Provide the [X, Y] coordinate of the cell's center where the given text is located.  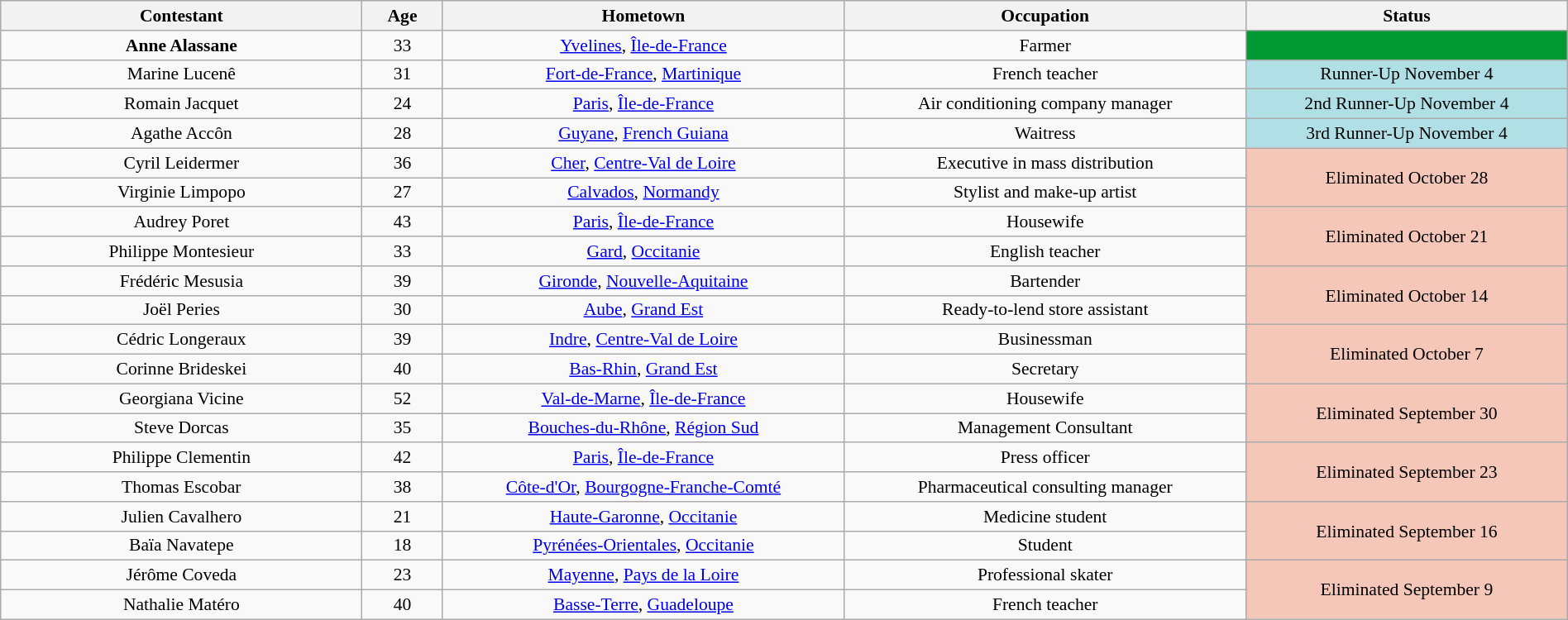
24 [402, 104]
Bartender [1045, 281]
Julien Cavalhero [182, 517]
27 [402, 193]
Philippe Clementin [182, 458]
Secretary [1045, 370]
Joël Peries [182, 310]
Basse-Terre, Guadeloupe [643, 605]
Gard, Occitanie [643, 251]
Cher, Centre-Val de Loire [643, 163]
Nathalie Matéro [182, 605]
Age [402, 16]
Corinne Brideskei [182, 370]
Eliminated September 9 [1408, 590]
Mayenne, Pays de la Loire [643, 575]
Cédric Longeraux [182, 340]
Waitress [1045, 134]
Agathe Accôn [182, 134]
Jérôme Coveda [182, 575]
Occupation [1045, 16]
43 [402, 222]
Eliminated October 14 [1408, 296]
Gironde, Nouvelle-Aquitaine [643, 281]
Pyrénées-Orientales, Occitanie [643, 546]
Virginie Limpopo [182, 193]
Eliminated October 28 [1408, 177]
Farmer [1045, 45]
31 [402, 74]
Haute-Garonne, Occitanie [643, 517]
Bas-Rhin, Grand Est [643, 370]
Contestant [182, 16]
Bouches-du-Rhône, Région Sud [643, 428]
Guyane, French Guiana [643, 134]
2nd Runner-Up November 4 [1408, 104]
Hometown [643, 16]
Val-de-Marne, Île-de-France [643, 398]
52 [402, 398]
Executive in mass distribution [1045, 163]
Anne Alassane [182, 45]
Calvados, Normandy [643, 193]
Professional skater [1045, 575]
38 [402, 487]
Aube, Grand Est [643, 310]
Romain Jacquet [182, 104]
Frédéric Mesusia [182, 281]
Medicine student [1045, 517]
Baïa Navatepe [182, 546]
Georgiana Vicine [182, 398]
Air conditioning company manager [1045, 104]
30 [402, 310]
Steve Dorcas [182, 428]
Eliminated October 7 [1408, 354]
English teacher [1045, 251]
Philippe Montesieur [182, 251]
Businessman [1045, 340]
Management Consultant [1045, 428]
Ready-to-lend store assistant [1045, 310]
Pharmaceutical consulting manager [1045, 487]
36 [402, 163]
Runner-Up November 4 [1408, 74]
Audrey Poret [182, 222]
Status [1408, 16]
28 [402, 134]
Stylist and make-up artist [1045, 193]
Yvelines, Île-de-France [643, 45]
35 [402, 428]
18 [402, 546]
Press officer [1045, 458]
Marine Lucenê [182, 74]
21 [402, 517]
Eliminated September 23 [1408, 473]
Eliminated October 21 [1408, 236]
42 [402, 458]
Indre, Centre-Val de Loire [643, 340]
23 [402, 575]
Student [1045, 546]
Eliminated September 16 [1408, 531]
Eliminated September 30 [1408, 413]
Fort-de-France, Martinique [643, 74]
Côte-d'Or, Bourgogne-Franche-Comté [643, 487]
3rd Runner-Up November 4 [1408, 134]
Cyril Leidermer [182, 163]
Thomas Escobar [182, 487]
